Return [X, Y] of the center of cell containing provided text 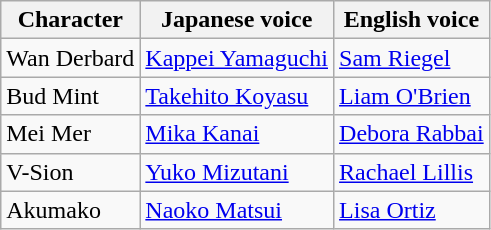
Bud Mint [70, 96]
Mika Kanai [237, 134]
V-Sion [70, 172]
Rachael Lillis [412, 172]
Lisa Ortiz [412, 210]
Sam Riegel [412, 58]
Wan Derbard [70, 58]
Japanese voice [237, 20]
Yuko Mizutani [237, 172]
Debora Rabbai [412, 134]
Akumako [70, 210]
Takehito Koyasu [237, 96]
Naoko Matsui [237, 210]
Character [70, 20]
English voice [412, 20]
Mei Mer [70, 134]
Kappei Yamaguchi [237, 58]
Liam O'Brien [412, 96]
